Search for the cell housing the specified text and yield its (x, y) center coordinate. 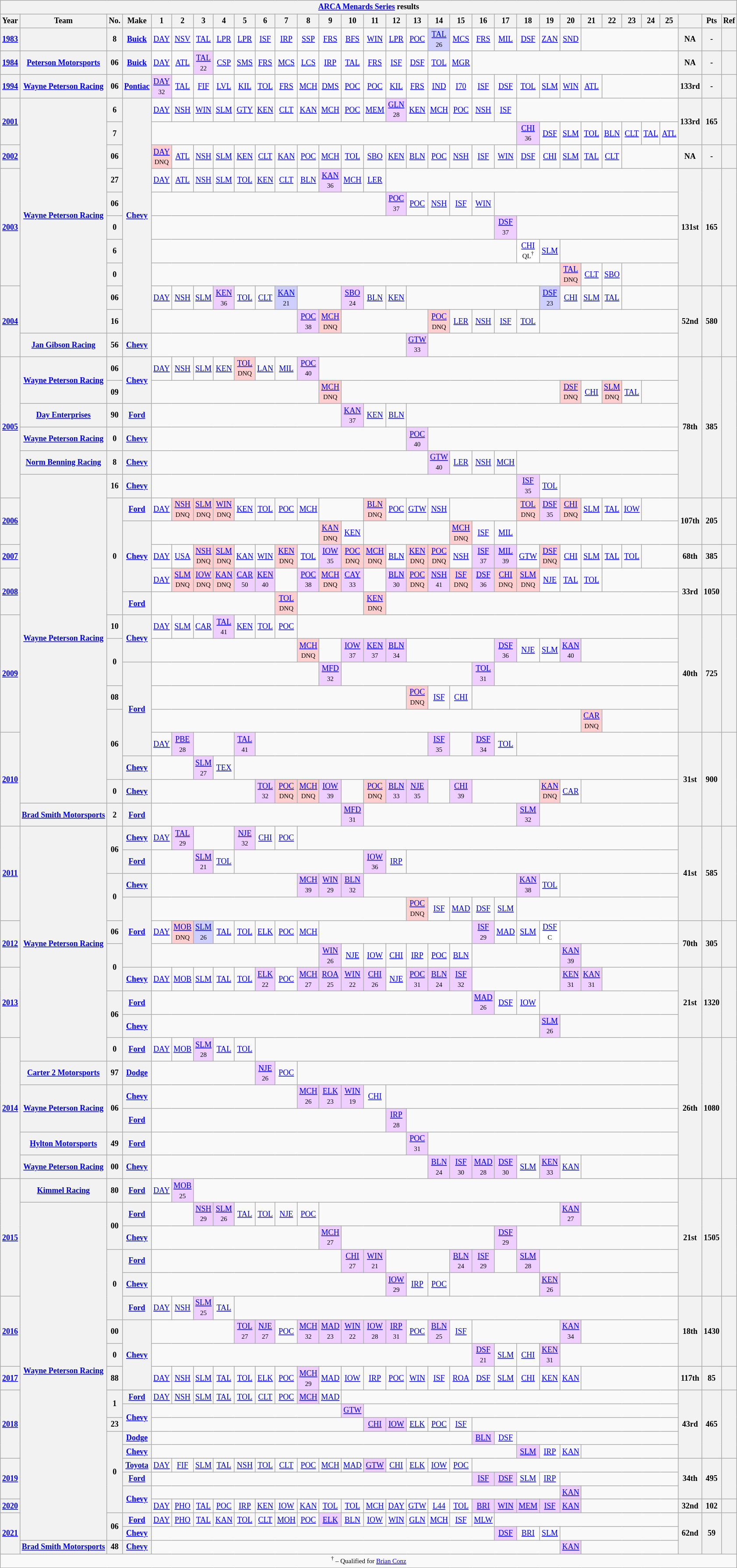
SND (571, 39)
KEN37 (375, 650)
2018 (11, 1424)
DSF37 (505, 227)
KEN33 (550, 1167)
2001 (11, 122)
TAL22 (204, 63)
Peterson Motorsports (63, 63)
ROA25 (330, 979)
MOH (286, 1519)
BLN32 (352, 885)
BLNDNQ (375, 509)
MCH39 (308, 885)
DSF29 (505, 1238)
GTW40 (439, 463)
08 (115, 697)
MGR (461, 63)
15 (461, 21)
PBE28 (183, 744)
No. (115, 21)
107th (690, 521)
KAN21 (286, 298)
CHI26 (375, 979)
1430 (712, 1331)
Toyota (137, 1465)
CAR50 (245, 580)
305 (712, 944)
IOW35 (330, 556)
KAN34 (571, 1332)
Carter 2 Motorsports (63, 1073)
L44 (439, 1506)
DSF21 (483, 1355)
BLN30 (396, 580)
SMS (245, 63)
BLN25 (439, 1332)
13 (417, 21)
NJE27 (265, 1332)
CHI36 (528, 133)
KAN39 (571, 956)
88 (115, 1379)
ISF37 (483, 556)
1320 (712, 1002)
† – Qualified for Brian Conz (369, 1561)
205 (712, 521)
BLN34 (396, 650)
TALDNQ (571, 274)
NJE35 (417, 791)
Norm Benning Racing (63, 463)
IOW28 (375, 1332)
CARDNQ (592, 721)
DSF23 (550, 298)
90 (115, 415)
CHI27 (352, 1261)
MFD31 (352, 815)
ISFDNQ (461, 580)
ELK22 (265, 979)
IOWDNQ (204, 580)
DAYDNQ (162, 157)
59 (712, 1533)
DAY32 (162, 86)
Pts (712, 21)
DMS (330, 86)
NSV (183, 39)
DSF30 (505, 1167)
CHIQL† (528, 251)
TOL31 (483, 674)
900 (712, 780)
2021 (11, 1533)
78th (690, 427)
21 (592, 21)
62nd (690, 1533)
2008 (11, 592)
SLM21 (204, 862)
IOW29 (396, 1284)
1050 (712, 592)
MCH32 (308, 1332)
ROA (461, 1379)
2002 (11, 157)
3 (204, 21)
9 (330, 21)
POC37 (396, 204)
NJE26 (265, 1073)
TOL32 (265, 791)
USA (183, 556)
GTY (245, 110)
2010 (11, 780)
MIL39 (505, 556)
I70 (461, 86)
56 (115, 345)
11 (375, 21)
1080 (712, 1108)
MAD28 (483, 1167)
1505 (712, 1238)
WIN26 (330, 956)
1994 (11, 86)
BLN33 (396, 791)
MCH26 (308, 1097)
85 (712, 1379)
131st (690, 228)
18 (528, 21)
WINDNQ (224, 509)
SBO24 (352, 298)
41st (690, 873)
KAN27 (571, 1214)
19 (550, 21)
2003 (11, 228)
CSP (224, 63)
32nd (690, 1506)
20 (571, 21)
Make (137, 21)
70th (690, 944)
2017 (11, 1379)
09 (115, 392)
BFS (352, 39)
725 (712, 674)
22 (612, 21)
Pontiac (137, 86)
KAN40 (571, 650)
34th (690, 1479)
31st (690, 780)
IRP28 (396, 1120)
27 (115, 180)
2005 (11, 427)
2019 (11, 1479)
2006 (11, 521)
GLN (417, 1519)
NSH29 (204, 1214)
MAD26 (483, 1003)
ELK23 (330, 1097)
24 (651, 21)
Hylton Motorsports (63, 1144)
IOW37 (352, 650)
2011 (11, 873)
KAN36 (330, 180)
117th (690, 1379)
SSP (308, 39)
49 (115, 1144)
Year (11, 21)
Jan Gibson Racing (63, 345)
14 (439, 21)
80 (115, 1191)
2020 (11, 1506)
SLM32 (528, 815)
4 (224, 21)
495 (712, 1479)
465 (712, 1424)
40th (690, 674)
SLM27 (204, 768)
26th (690, 1108)
68th (690, 556)
585 (712, 873)
1984 (11, 63)
2007 (11, 556)
52nd (690, 321)
GTW33 (417, 345)
MLW (483, 1519)
25 (669, 21)
2015 (11, 1238)
TAL29 (183, 838)
CAY33 (352, 580)
Ref (729, 21)
WIN29 (330, 885)
LCS (308, 63)
IND (439, 86)
2012 (11, 944)
IOW36 (375, 862)
SLM25 (204, 1308)
33rd (690, 592)
DSFC (550, 932)
KEN36 (224, 298)
97 (115, 1073)
MOB25 (183, 1191)
WIN21 (375, 1261)
2016 (11, 1331)
48 (115, 1547)
Kimmel Racing (63, 1191)
NJE32 (245, 838)
TOL27 (245, 1332)
KEN26 (550, 1284)
MOBDNQ (183, 932)
KAN31 (592, 979)
GLN28 (396, 110)
MCH29 (308, 1379)
43rd (690, 1424)
2013 (11, 1002)
2014 (11, 1108)
IRP31 (396, 1332)
LAN (265, 368)
18th (690, 1331)
KEN40 (265, 580)
580 (712, 321)
CHI39 (461, 791)
MFD32 (330, 674)
5 (245, 21)
ISF30 (461, 1167)
WIN19 (352, 1097)
IOW39 (330, 791)
2004 (11, 321)
Team (63, 21)
ISF32 (461, 979)
KAN37 (352, 415)
Day Enterprises (63, 415)
DSF35 (550, 509)
2009 (11, 674)
LVL (224, 86)
KAN38 (528, 885)
12 (396, 21)
TEX (224, 768)
1983 (11, 39)
ARCA Menards Series results (369, 7)
NSH41 (439, 580)
TAL26 (439, 39)
MAD23 (330, 1332)
17 (505, 21)
ZAN (550, 39)
102 (712, 1506)
DSF34 (483, 744)
